Identify which cell holds the provided text, then report its (x, y) central coordinate. 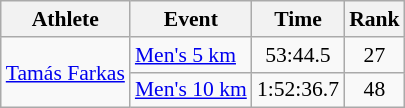
48 (374, 90)
53:44.5 (298, 55)
27 (374, 55)
Event (191, 19)
Athlete (66, 19)
Tamás Farkas (66, 72)
1:52:36.7 (298, 90)
Time (298, 19)
Men's 5 km (191, 55)
Rank (374, 19)
Men's 10 km (191, 90)
